Return the [x, y] coordinate for the center point of the cell that contains the specified text.  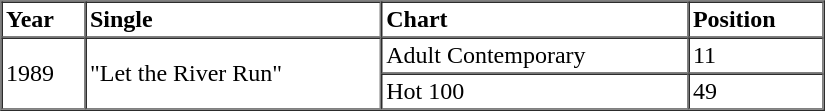
49 [756, 92]
Year [44, 20]
11 [756, 56]
Single [233, 20]
1989 [44, 74]
Adult Contemporary [536, 56]
Hot 100 [536, 92]
"Let the River Run" [233, 74]
Position [756, 20]
Chart [536, 20]
